For the text-containing cell, return its midpoint in [X, Y] coordinate format. 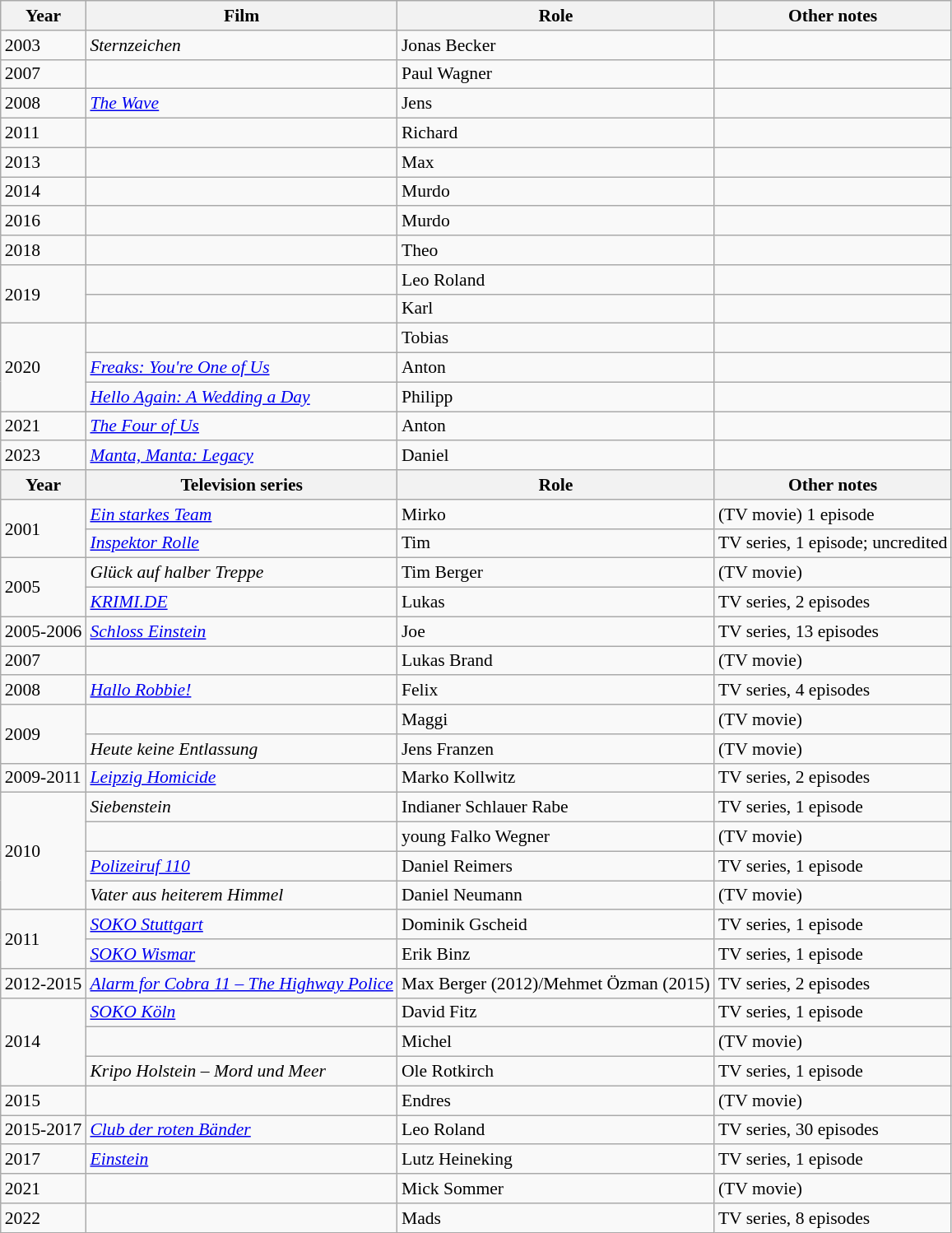
Paul Wagner [556, 74]
2005 [44, 588]
Club der roten Bänder [241, 1130]
David Fitz [556, 1012]
Einstein [241, 1160]
Endres [556, 1100]
SOKO Stuttgart [241, 925]
TV series, 4 episodes [833, 691]
2013 [44, 162]
Daniel Neumann [556, 896]
Kripo Holstein – Mord und Meer [241, 1072]
Hello Again: A Wedding a Day [241, 397]
2009 [44, 734]
Hallo Robbie! [241, 691]
Theo [556, 250]
Ein starkes Team [241, 514]
Vater aus heiterem Himmel [241, 896]
Tobias [556, 338]
SOKO Köln [241, 1012]
SOKO Wismar [241, 954]
2005-2006 [44, 631]
Philipp [556, 397]
Mick Sommer [556, 1189]
Mirko [556, 514]
Lutz Heineking [556, 1160]
Dominik Gscheid [556, 925]
Karl [556, 309]
Siebenstein [241, 807]
2019 [44, 295]
2017 [44, 1160]
Television series [241, 485]
Joe [556, 631]
Indianer Schlauer Rabe [556, 807]
Maggi [556, 719]
Michel [556, 1042]
Lukas Brand [556, 661]
TV series, 30 episodes [833, 1130]
2003 [44, 45]
Tim Berger [556, 573]
Max Berger (2012)/Mehmet Özman (2015) [556, 984]
Freaks: You're One of Us [241, 368]
young Falko Wegner [556, 837]
2018 [44, 250]
Heute keine Entlassung [241, 749]
2020 [44, 367]
Felix [556, 691]
Schloss Einstein [241, 631]
2023 [44, 456]
TV series, 13 episodes [833, 631]
KRIMI.DE [241, 603]
Daniel Reimers [556, 866]
Lukas [556, 603]
2015 [44, 1100]
Marko Kollwitz [556, 778]
TV series, 8 episodes [833, 1218]
Manta, Manta: Legacy [241, 456]
The Four of Us [241, 426]
Richard [556, 133]
Ole Rotkirch [556, 1072]
Tim [556, 543]
Inspektor Rolle [241, 543]
2022 [44, 1218]
2009-2011 [44, 778]
Daniel [556, 456]
2015-2017 [44, 1130]
The Wave [241, 104]
2001 [44, 528]
Max [556, 162]
Jonas Becker [556, 45]
Leipzig Homicide [241, 778]
Polizeiruf 110 [241, 866]
Glück auf halber Treppe [241, 573]
Jens [556, 104]
(TV movie) 1 episode [833, 514]
Erik Binz [556, 954]
Mads [556, 1218]
2012-2015 [44, 984]
2016 [44, 221]
TV series, 1 episode; uncredited [833, 543]
Jens Franzen [556, 749]
2010 [44, 851]
Alarm for Cobra 11 – The Highway Police [241, 984]
Sternzeichen [241, 45]
Film [241, 16]
